Scan for the cell matching the given text and deliver its (x, y) coordinate at center. 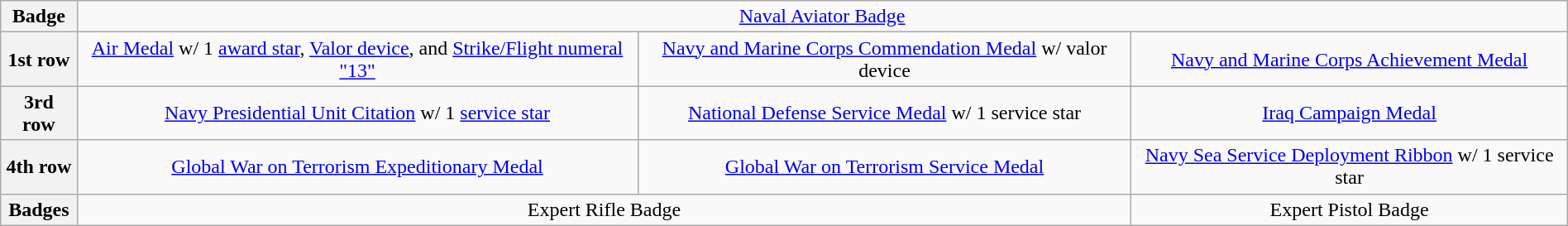
Global War on Terrorism Service Medal (885, 167)
Badges (39, 209)
Navy and Marine Corps Achievement Medal (1350, 60)
Badge (39, 17)
Iraq Campaign Medal (1350, 113)
Navy and Marine Corps Commendation Medal w/ valor device (885, 60)
Expert Rifle Badge (604, 209)
1st row (39, 60)
Air Medal w/ 1 award star, Valor device, and Strike/Flight numeral "13" (357, 60)
Global War on Terrorism Expeditionary Medal (357, 167)
National Defense Service Medal w/ 1 service star (885, 113)
3rd row (39, 113)
Expert Pistol Badge (1350, 209)
Naval Aviator Badge (822, 17)
Navy Presidential Unit Citation w/ 1 service star (357, 113)
Navy Sea Service Deployment Ribbon w/ 1 service star (1350, 167)
4th row (39, 167)
